Return [X, Y] of the center of cell containing provided text 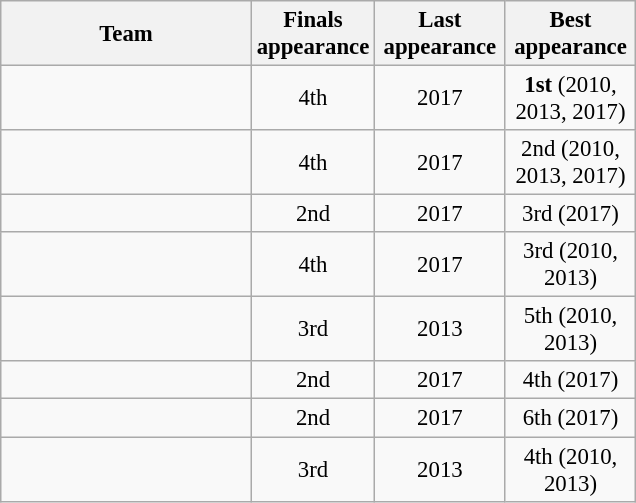
3rd (2017) [570, 214]
4th (2017) [570, 381]
5th (2010, 2013) [570, 330]
2nd (2010, 2013, 2017) [570, 162]
Best appearance [570, 34]
Finals appearance [312, 34]
3rd (2010, 2013) [570, 264]
4th (2010, 2013) [570, 470]
1st (2010, 2013, 2017) [570, 98]
Team [126, 34]
Last appearance [440, 34]
6th (2017) [570, 418]
